Identify which cell holds the provided text, then report its [x, y] central coordinate. 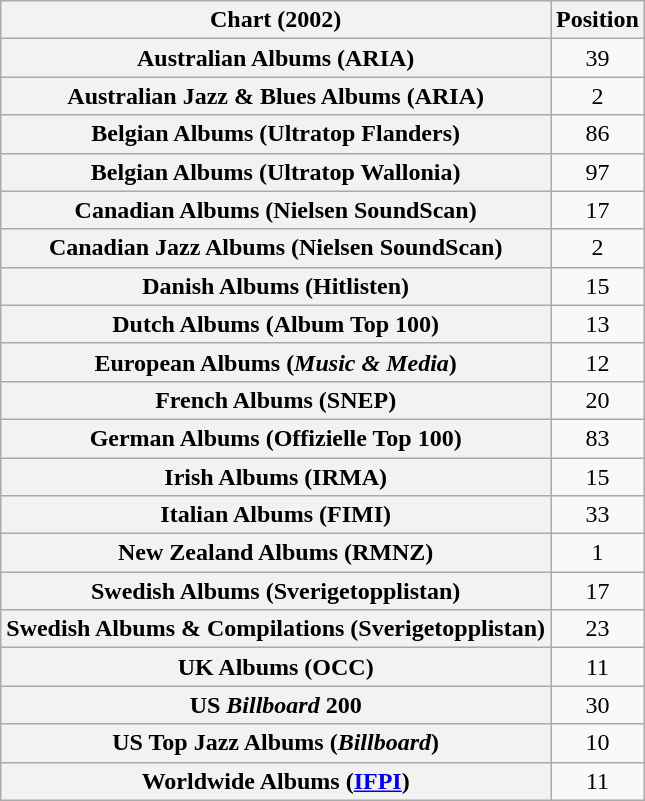
Position [598, 20]
Swedish Albums (Sverigetopplistan) [276, 591]
10 [598, 743]
French Albums (SNEP) [276, 400]
UK Albums (OCC) [276, 667]
Australian Jazz & Blues Albums (ARIA) [276, 96]
20 [598, 400]
European Albums (Music & Media) [276, 362]
23 [598, 629]
US Top Jazz Albums (Billboard) [276, 743]
39 [598, 58]
33 [598, 515]
86 [598, 134]
New Zealand Albums (RMNZ) [276, 553]
German Albums (Offizielle Top 100) [276, 438]
1 [598, 553]
Italian Albums (FIMI) [276, 515]
12 [598, 362]
Irish Albums (IRMA) [276, 477]
Belgian Albums (Ultratop Wallonia) [276, 172]
Australian Albums (ARIA) [276, 58]
Canadian Albums (Nielsen SoundScan) [276, 210]
83 [598, 438]
Dutch Albums (Album Top 100) [276, 324]
Danish Albums (Hitlisten) [276, 286]
Worldwide Albums (IFPI) [276, 781]
Canadian Jazz Albums (Nielsen SoundScan) [276, 248]
Chart (2002) [276, 20]
97 [598, 172]
Belgian Albums (Ultratop Flanders) [276, 134]
US Billboard 200 [276, 705]
Swedish Albums & Compilations (Sverigetopplistan) [276, 629]
13 [598, 324]
30 [598, 705]
